Capture the cell that displays the provided text and extract its (x, y) central coordinate. 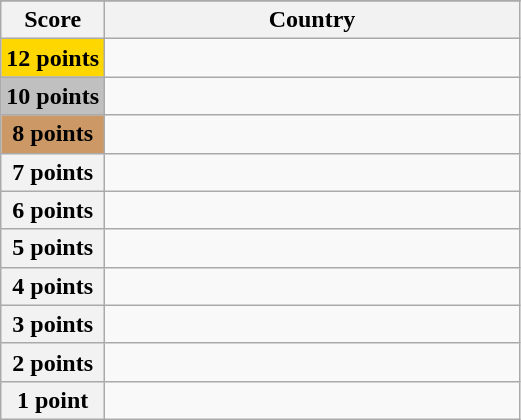
Score (53, 20)
Country (312, 20)
4 points (53, 286)
1 point (53, 400)
3 points (53, 324)
6 points (53, 210)
8 points (53, 134)
2 points (53, 362)
7 points (53, 172)
12 points (53, 58)
10 points (53, 96)
5 points (53, 248)
